Determine the [X, Y] coordinate at the center of the cell enclosing the given text.  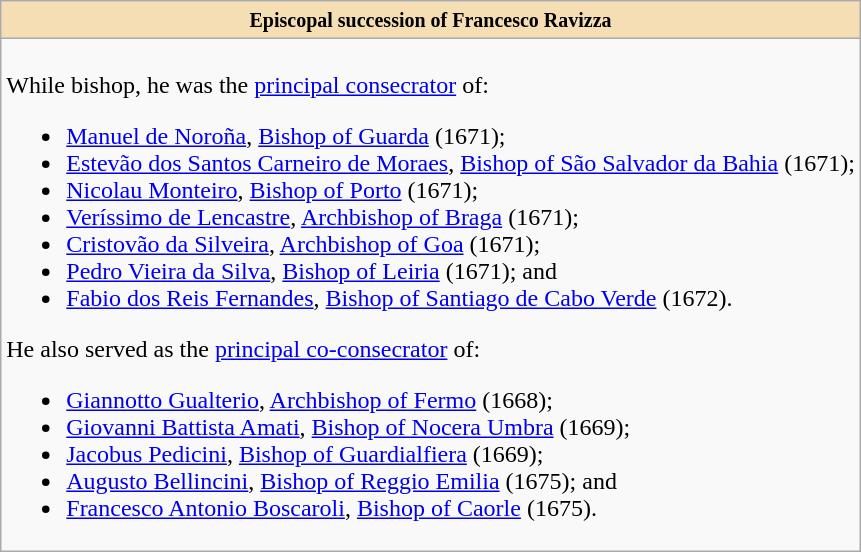
Episcopal succession of Francesco Ravizza [431, 20]
